Pinpoint the cell where the given text exists, returning its [x, y] midpoint coordinate. 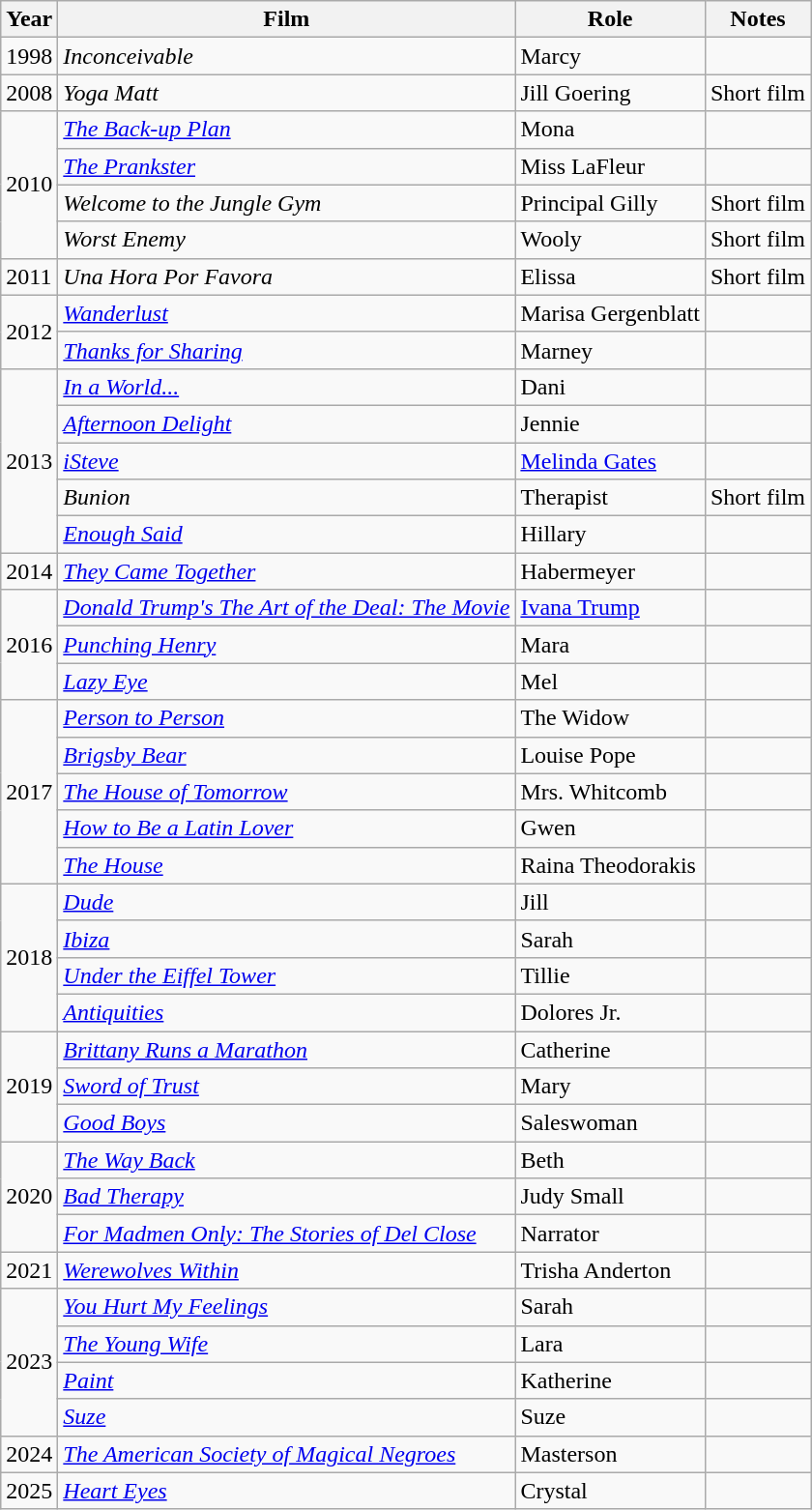
Worst Enemy [286, 240]
2017 [29, 792]
2020 [29, 1197]
Catherine [611, 1049]
Bad Therapy [286, 1197]
Enough Said [286, 535]
Person to Person [286, 718]
Dolores Jr. [611, 1012]
Judy Small [611, 1197]
Jill [611, 902]
2016 [29, 645]
Habermeyer [611, 571]
Gwen [611, 828]
2023 [29, 1362]
Wanderlust [286, 313]
Yoga Matt [286, 93]
Notes [758, 19]
Ibiza [286, 939]
Mona [611, 130]
Elissa [611, 276]
2018 [29, 957]
Year [29, 19]
The Way Back [286, 1160]
Punching Henry [286, 645]
Bunion [286, 498]
Wooly [611, 240]
You Hurt My Feelings [286, 1307]
2024 [29, 1454]
The American Society of Magical Negroes [286, 1454]
Lara [611, 1344]
Louise Pope [611, 755]
Ivana Trump [611, 608]
2010 [29, 185]
They Came Together [286, 571]
Marisa Gergenblatt [611, 313]
Jill Goering [611, 93]
Film [286, 19]
How to Be a Latin Lover [286, 828]
Therapist [611, 498]
Dani [611, 387]
The Widow [611, 718]
2014 [29, 571]
Mary [611, 1087]
Role [611, 19]
Crystal [611, 1491]
Principal Gilly [611, 203]
2013 [29, 460]
Donald Trump's The Art of the Deal: The Movie [286, 608]
2019 [29, 1086]
Saleswoman [611, 1123]
Good Boys [286, 1123]
2008 [29, 93]
Sword of Trust [286, 1087]
Dude [286, 902]
Mara [611, 645]
Melinda Gates [611, 461]
Marcy [611, 56]
Mrs. Whitcomb [611, 792]
The House [286, 865]
2021 [29, 1270]
The House of Tomorrow [286, 792]
Jennie [611, 423]
Tillie [611, 975]
1998 [29, 56]
Under the Eiffel Tower [286, 975]
The Young Wife [286, 1344]
Narrator [611, 1234]
2011 [29, 276]
Masterson [611, 1454]
2025 [29, 1491]
Mel [611, 682]
Thanks for Sharing [286, 350]
The Prankster [286, 166]
The Back-up Plan [286, 130]
Brigsby Bear [286, 755]
Afternoon Delight [286, 423]
2012 [29, 332]
Una Hora Por Favora [286, 276]
Lazy Eye [286, 682]
For Madmen Only: The Stories of Del Close [286, 1234]
Werewolves Within [286, 1270]
Welcome to the Jungle Gym [286, 203]
Antiquities [286, 1012]
Paint [286, 1380]
Raina Theodorakis [611, 865]
iSteve [286, 461]
Inconceivable [286, 56]
Beth [611, 1160]
Katherine [611, 1380]
Heart Eyes [286, 1491]
Trisha Anderton [611, 1270]
Hillary [611, 535]
Brittany Runs a Marathon [286, 1049]
Miss LaFleur [611, 166]
In a World... [286, 387]
Marney [611, 350]
